Provide the (X, Y) coordinate of the cell's center where the given text is located.  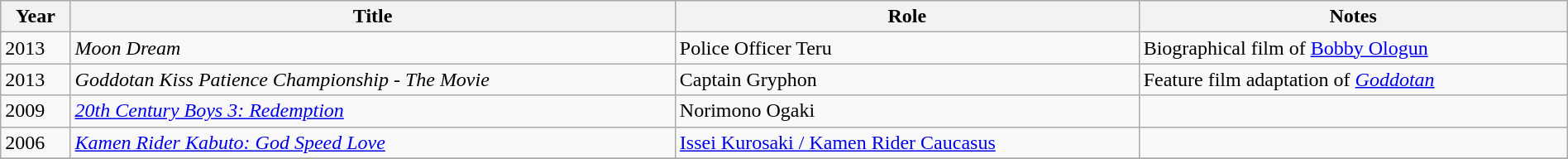
Title (372, 17)
2006 (36, 142)
Biographical film of Bobby Ologun (1353, 48)
Moon Dream (372, 48)
Police Officer Teru (906, 48)
Norimono Ogaki (906, 111)
Issei Kurosaki / Kamen Rider Caucasus (906, 142)
Role (906, 17)
2009 (36, 111)
20th Century Boys 3: Redemption (372, 111)
Kamen Rider Kabuto: God Speed Love (372, 142)
Captain Gryphon (906, 79)
Year (36, 17)
Goddotan Kiss Patience Championship - The Movie (372, 79)
Feature film adaptation of Goddotan (1353, 79)
Notes (1353, 17)
